Return [x, y] of the center of cell containing provided text 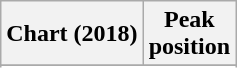
Chart (2018) [72, 34]
Peakposition [189, 34]
